Locate the cell with the specified text and output its (x, y) center coordinate. 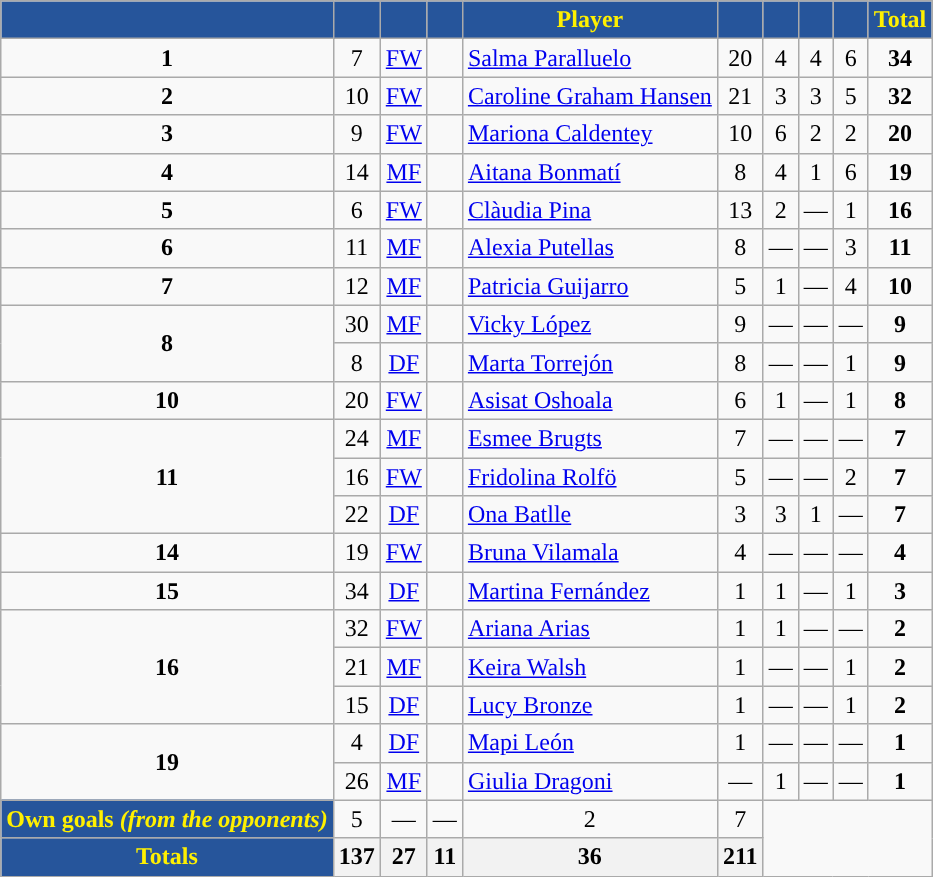
Clàudia Pina (590, 210)
12 (356, 286)
137 (356, 857)
Martina Fernández (590, 591)
Own goals (from the opponents) (167, 819)
22 (356, 515)
Giulia Dragoni (590, 781)
Alexia Putellas (590, 248)
13 (740, 210)
Salma Paralluelo (590, 58)
211 (740, 857)
Bruna Vilamala (590, 553)
Totals (167, 857)
Marta Torrejón (590, 362)
Esmee Brugts (590, 438)
Aitana Bonmatí (590, 172)
Mapi León (590, 743)
Ariana Arias (590, 629)
Mariona Caldentey (590, 134)
Caroline Graham Hansen (590, 96)
Vicky López (590, 324)
Keira Walsh (590, 667)
27 (404, 857)
Ona Batlle (590, 515)
Fridolina Rolfö (590, 477)
Total (900, 20)
36 (590, 857)
Asisat Oshoala (590, 400)
Lucy Bronze (590, 705)
24 (356, 438)
26 (356, 781)
Patricia Guijarro (590, 286)
Player (590, 20)
30 (356, 324)
